Pinpoint the cell where the given text exists, returning its (X, Y) midpoint coordinate. 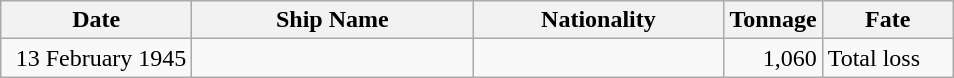
Date (96, 20)
Tonnage (773, 20)
Fate (888, 20)
Ship Name (332, 20)
Nationality (598, 20)
Total loss (888, 58)
1,060 (773, 58)
13 February 1945 (96, 58)
